Find where the given text appears and provide that cell's center as (X, Y) coordinate. 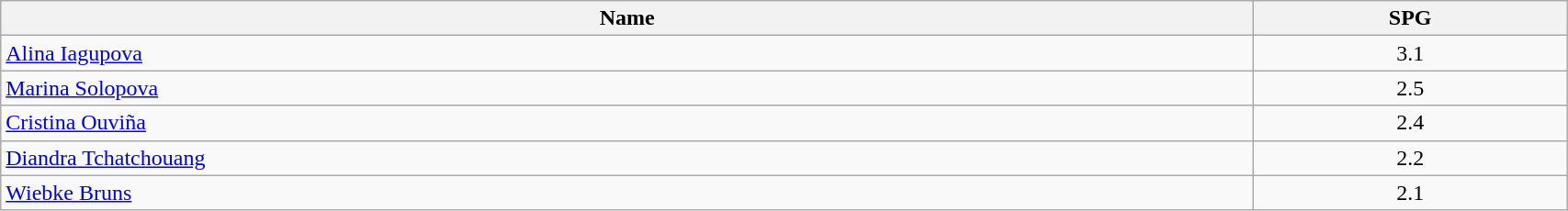
2.2 (1411, 158)
2.4 (1411, 123)
Marina Solopova (627, 88)
SPG (1411, 18)
2.1 (1411, 193)
Cristina Ouviña (627, 123)
Wiebke Bruns (627, 193)
Name (627, 18)
2.5 (1411, 88)
3.1 (1411, 53)
Alina Iagupova (627, 53)
Diandra Tchatchouang (627, 158)
